Pinpoint the cell where the given text exists, returning its [X, Y] midpoint coordinate. 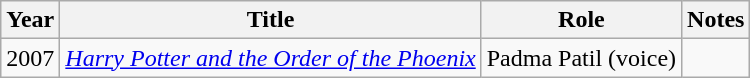
Year [30, 20]
2007 [30, 58]
Role [581, 20]
Padma Patil (voice) [581, 58]
Title [270, 20]
Notes [716, 20]
Harry Potter and the Order of the Phoenix [270, 58]
